From the cell containing the given text, extract its center point as (x, y) coordinate. 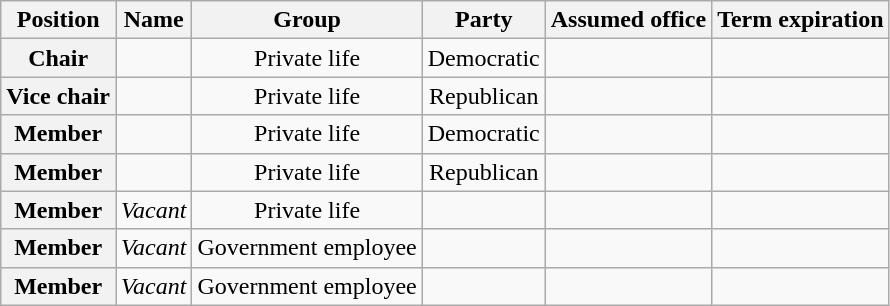
Chair (58, 58)
Party (484, 20)
Position (58, 20)
Assumed office (628, 20)
Name (154, 20)
Group (307, 20)
Term expiration (800, 20)
Vice chair (58, 96)
